Pinpoint the cell where the given text exists, returning its [X, Y] midpoint coordinate. 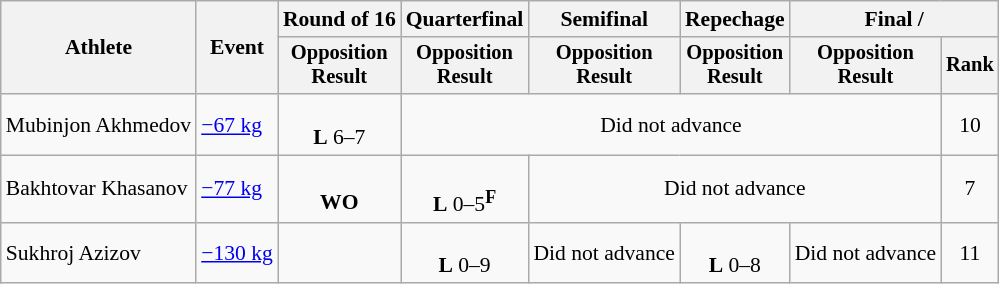
Sukhroj Azizov [98, 252]
Repechage [735, 19]
Round of 16 [340, 19]
WO [340, 190]
L 6–7 [340, 124]
−130 kg [237, 252]
10 [970, 124]
Mubinjon Akhmedov [98, 124]
Athlete [98, 48]
Semifinal [604, 19]
Quarterfinal [465, 19]
−77 kg [237, 190]
Final / [894, 19]
Rank [970, 66]
11 [970, 252]
Event [237, 48]
L 0–8 [735, 252]
−67 kg [237, 124]
Bakhtovar Khasanov [98, 190]
L 0–9 [465, 252]
7 [970, 190]
L 0–5F [465, 190]
